Search for the cell housing the specified text and yield its [X, Y] center coordinate. 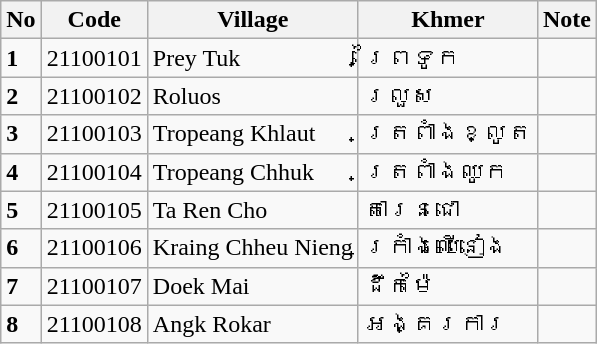
21100107 [94, 286]
21100104 [94, 172]
Prey Tuk [252, 58]
ព្រៃទូក [448, 58]
7 [21, 286]
8 [21, 324]
21100102 [94, 96]
21100101 [94, 58]
6 [21, 248]
21100108 [94, 324]
5 [21, 210]
អង្គរការ [448, 324]
Tropeang Chhuk [252, 172]
Roluos [252, 96]
21100105 [94, 210]
2 [21, 96]
ត្រពាំងខ្លូត [448, 134]
Code [94, 20]
21100106 [94, 248]
តារេនជោ [448, 210]
Note [566, 20]
រលួស [448, 96]
Khmer [448, 20]
Angk Rokar [252, 324]
No [21, 20]
4 [21, 172]
ត្រពាំងឈូក [448, 172]
ដឹកម៉ៃ [448, 286]
1 [21, 58]
21100103 [94, 134]
Ta Ren Cho [252, 210]
Kraing Chheu Nieng [252, 248]
Doek Mai [252, 286]
3 [21, 134]
Village [252, 20]
ក្រាំងឈើនៀង [448, 248]
Tropeang Khlaut [252, 134]
